Return (x, y) of the center of cell containing provided text 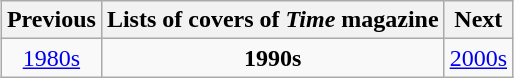
1990s (272, 58)
Previous (51, 20)
Next (478, 20)
2000s (478, 58)
Lists of covers of Time magazine (272, 20)
1980s (51, 58)
